Extract the (X, Y) coordinate from the center of the cell holding the provided text.  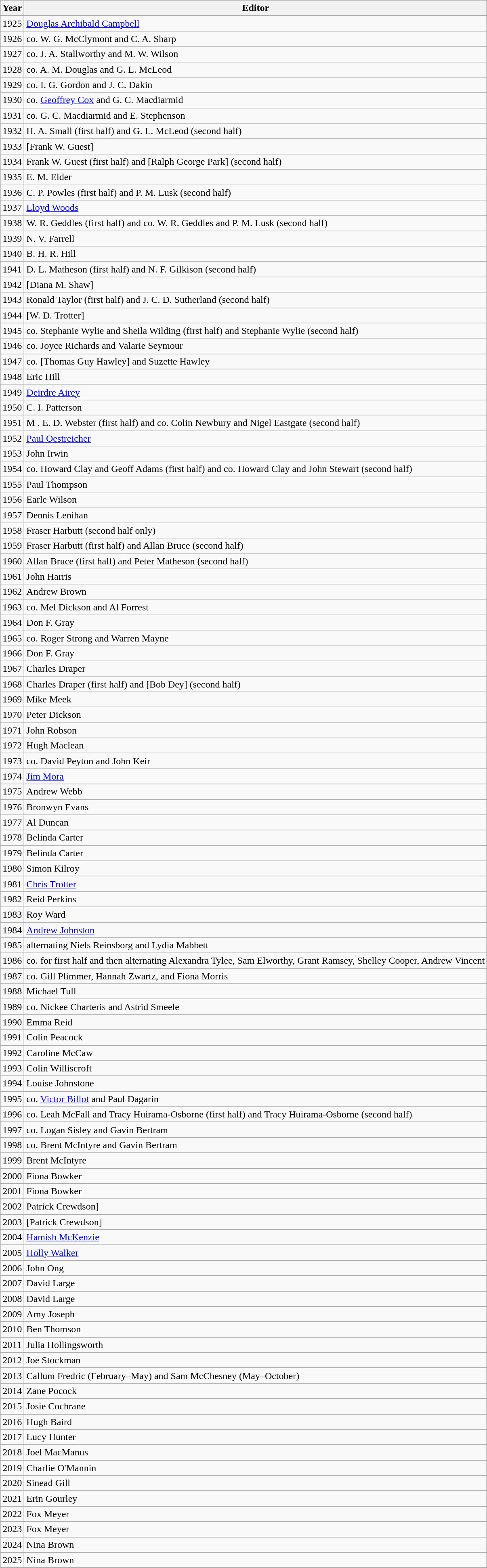
co. Roger Strong and Warren Mayne (256, 638)
[Diana M. Shaw] (256, 285)
1973 (12, 761)
2019 (12, 1468)
Simon Kilroy (256, 868)
Hugh Baird (256, 1421)
Paul Thompson (256, 484)
1991 (12, 1038)
Earle Wilson (256, 500)
co. David Peyton and John Keir (256, 761)
1934 (12, 161)
1985 (12, 945)
2002 (12, 1207)
1997 (12, 1130)
1925 (12, 23)
2005 (12, 1253)
[Patrick Crewdson] (256, 1222)
Jim Mora (256, 776)
1959 (12, 546)
1951 (12, 423)
1960 (12, 561)
Year (12, 8)
Caroline McCaw (256, 1053)
1955 (12, 484)
2022 (12, 1514)
1993 (12, 1068)
Fraser Harbutt (first half) and Allan Bruce (second half) (256, 546)
1957 (12, 515)
1942 (12, 285)
2018 (12, 1453)
2013 (12, 1375)
Roy Ward (256, 914)
co. Victor Billot and Paul Dagarin (256, 1099)
Peter Dickson (256, 715)
co. Mel Dickson and Al Forrest (256, 607)
2009 (12, 1314)
D. L. Matheson (first half) and N. F. Gilkison (second half) (256, 269)
Chris Trotter (256, 884)
1994 (12, 1084)
1933 (12, 146)
Colin Peacock (256, 1038)
Al Duncan (256, 822)
Andrew Johnston (256, 930)
1965 (12, 638)
Patrick Crewdson] (256, 1207)
1988 (12, 992)
Emma Reid (256, 1022)
co. [Thomas Guy Hawley] and Suzette Hawley (256, 361)
Charles Draper (256, 669)
co. A. M. Douglas and G. L. McLeod (256, 69)
1998 (12, 1145)
Julia Hollingsworth (256, 1345)
1978 (12, 838)
Reid Perkins (256, 899)
N. V. Farrell (256, 239)
co. Logan Sisley and Gavin Bertram (256, 1130)
Josie Cochrane (256, 1406)
Eric Hill (256, 377)
Callum Fredric (February–May) and Sam McChesney (May–October) (256, 1375)
E. M. Elder (256, 177)
Andrew Webb (256, 792)
1936 (12, 193)
1941 (12, 269)
2017 (12, 1437)
Amy Joseph (256, 1314)
2023 (12, 1529)
1967 (12, 669)
2010 (12, 1329)
co. W. G. McClymont and C. A. Sharp (256, 39)
Editor (256, 8)
1953 (12, 454)
1971 (12, 730)
1999 (12, 1160)
Michael Tull (256, 992)
Brent McIntyre (256, 1160)
1928 (12, 69)
1939 (12, 239)
co. Brent McIntyre and Gavin Bertram (256, 1145)
C. I. Patterson (256, 407)
co. Gill Plimmer, Hannah Zwartz, and Fiona Morris (256, 976)
alternating Niels Reinsborg and Lydia Mabbett (256, 945)
[W. D. Trotter] (256, 315)
1950 (12, 407)
Deirdre Airey (256, 392)
1980 (12, 868)
1962 (12, 592)
Douglas Archibald Campbell (256, 23)
1943 (12, 300)
M . E. D. Webster (first half) and co. Colin Newbury and Nigel Eastgate (second half) (256, 423)
Joe Stockman (256, 1360)
1987 (12, 976)
1982 (12, 899)
Charles Draper (first half) and [Bob Dey] (second half) (256, 684)
Lucy Hunter (256, 1437)
1968 (12, 684)
2011 (12, 1345)
1944 (12, 315)
co. Geoffrey Cox and G. C. Macdiarmid (256, 100)
2003 (12, 1222)
co. G. C. Macdiarmid and E. Stephenson (256, 115)
1956 (12, 500)
1981 (12, 884)
Sinead Gill (256, 1483)
co. Howard Clay and Geoff Adams (first half) and co. Howard Clay and John Stewart (second half) (256, 469)
C. P. Powles (first half) and P. M. Lusk (second half) (256, 193)
John Irwin (256, 454)
2001 (12, 1191)
1926 (12, 39)
co. J. A. Stallworthy and M. W. Wilson (256, 54)
1927 (12, 54)
Holly Walker (256, 1253)
[Frank W. Guest] (256, 146)
Fraser Harbutt (second half only) (256, 530)
2016 (12, 1421)
2008 (12, 1299)
1948 (12, 377)
1995 (12, 1099)
Frank W. Guest (first half) and [Ralph George Park] (second half) (256, 161)
Charlie O'Mannin (256, 1468)
Dennis Lenihan (256, 515)
1990 (12, 1022)
1938 (12, 223)
2012 (12, 1360)
Mike Meek (256, 700)
1961 (12, 576)
1937 (12, 208)
1947 (12, 361)
co. Joyce Richards and Valarie Seymour (256, 346)
co. for first half and then alternating Alexandra Tylee, Sam Elworthy, Grant Ramsey, Shelley Cooper, Andrew Vincent (256, 961)
Colin Williscroft (256, 1068)
2025 (12, 1560)
co. Leah McFall and Tracy Huirama-Osborne (first half) and Tracy Huirama-Osborne (second half) (256, 1114)
Andrew Brown (256, 592)
1989 (12, 1007)
1996 (12, 1114)
1940 (12, 254)
1983 (12, 914)
2004 (12, 1237)
Zane Pocock (256, 1391)
1946 (12, 346)
B. H. R. Hill (256, 254)
1929 (12, 85)
1977 (12, 822)
1952 (12, 438)
1979 (12, 853)
Allan Bruce (first half) and Peter Matheson (second half) (256, 561)
2014 (12, 1391)
2007 (12, 1283)
2015 (12, 1406)
Ben Thomson (256, 1329)
1931 (12, 115)
1932 (12, 131)
H. A. Small (first half) and G. L. McLeod (second half) (256, 131)
1969 (12, 700)
1974 (12, 776)
1975 (12, 792)
2024 (12, 1545)
1972 (12, 746)
1958 (12, 530)
Joel MacManus (256, 1453)
Erin Gourley (256, 1499)
Paul Oestreicher (256, 438)
W. R. Geddles (first half) and co. W. R. Geddles and P. M. Lusk (second half) (256, 223)
1966 (12, 653)
2000 (12, 1176)
co. I. G. Gordon and J. C. Dakin (256, 85)
Hugh Maclean (256, 746)
Ronald Taylor (first half) and J. C. D. Sutherland (second half) (256, 300)
1976 (12, 807)
John Harris (256, 576)
Hamish McKenzie (256, 1237)
Bronwyn Evans (256, 807)
2020 (12, 1483)
John Ong (256, 1268)
1935 (12, 177)
2006 (12, 1268)
1964 (12, 623)
2021 (12, 1499)
1963 (12, 607)
1986 (12, 961)
1984 (12, 930)
co. Stephanie Wylie and Sheila Wilding (first half) and Stephanie Wylie (second half) (256, 331)
1970 (12, 715)
1954 (12, 469)
co. Nickee Charteris and Astrid Smeele (256, 1007)
1949 (12, 392)
1945 (12, 331)
1930 (12, 100)
Louise Johnstone (256, 1084)
1992 (12, 1053)
John Robson (256, 730)
Lloyd Woods (256, 208)
